Return (x, y) of the center of cell containing provided text 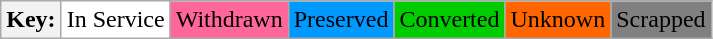
Scrapped (661, 20)
Withdrawn (229, 20)
Key: (31, 20)
Unknown (558, 20)
Preserved (341, 20)
In Service (116, 20)
Converted (450, 20)
